Search for the cell housing the specified text and yield its [X, Y] center coordinate. 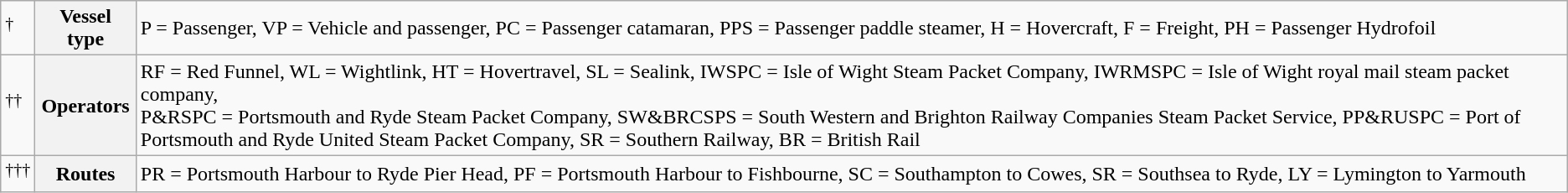
Routes [85, 175]
Operators [85, 106]
† [18, 29]
†† [18, 106]
††† [18, 175]
Vessel type [85, 29]
